Output the [x, y] coordinate of the center of the cell containing the given text.  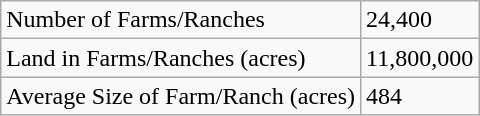
Average Size of Farm/Ranch (acres) [181, 96]
11,800,000 [420, 58]
Land in Farms/Ranches (acres) [181, 58]
24,400 [420, 20]
Number of Farms/Ranches [181, 20]
484 [420, 96]
